Determine the (x, y) coordinate at the center of the cell enclosing the given text.  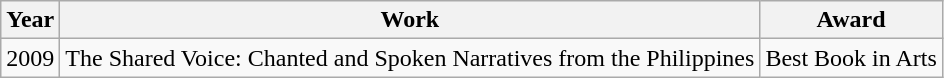
The Shared Voice: Chanted and Spoken Narratives from the Philippines (410, 58)
2009 (30, 58)
Best Book in Arts (851, 58)
Award (851, 20)
Year (30, 20)
Work (410, 20)
